Return the (X, Y) coordinate for the center point of the cell that contains the specified text.  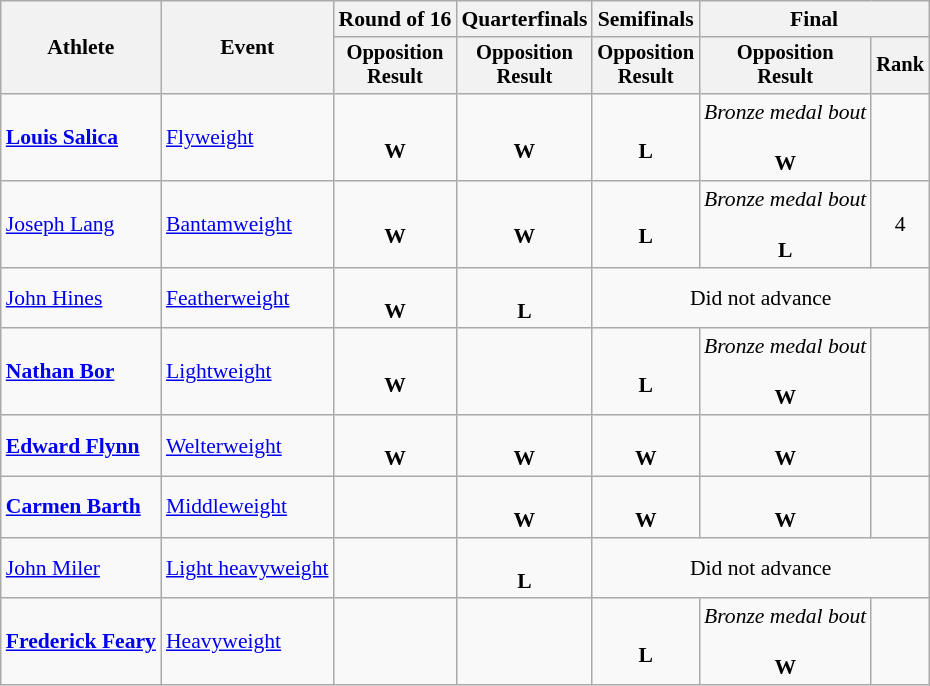
Quarterfinals (524, 19)
Light heavyweight (248, 568)
Nathan Bor (81, 372)
Flyweight (248, 138)
Rank (900, 66)
Athlete (81, 48)
Featherweight (248, 298)
Lightweight (248, 372)
Heavyweight (248, 642)
Joseph Lang (81, 224)
Round of 16 (396, 19)
John Hines (81, 298)
4 (900, 224)
Middleweight (248, 508)
Bronze medal boutL (785, 224)
Semifinals (646, 19)
Edward Flynn (81, 446)
Carmen Barth (81, 508)
Welterweight (248, 446)
Frederick Feary (81, 642)
Final (814, 19)
Bantamweight (248, 224)
Louis Salica (81, 138)
John Miler (81, 568)
Event (248, 48)
